Search for the cell housing the specified text and yield its [x, y] center coordinate. 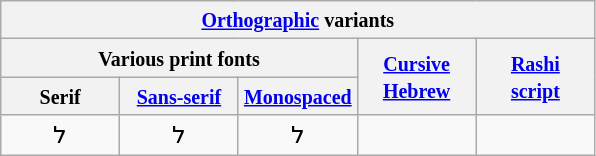
Orthographic variants [298, 20]
Various print fonts [179, 58]
Sans-serif [180, 96]
CursiveHebrew [416, 77]
Rashiscript [536, 77]
Serif [60, 96]
Monospaced [298, 96]
